Scan for the cell matching the given text and deliver its [X, Y] coordinate at center. 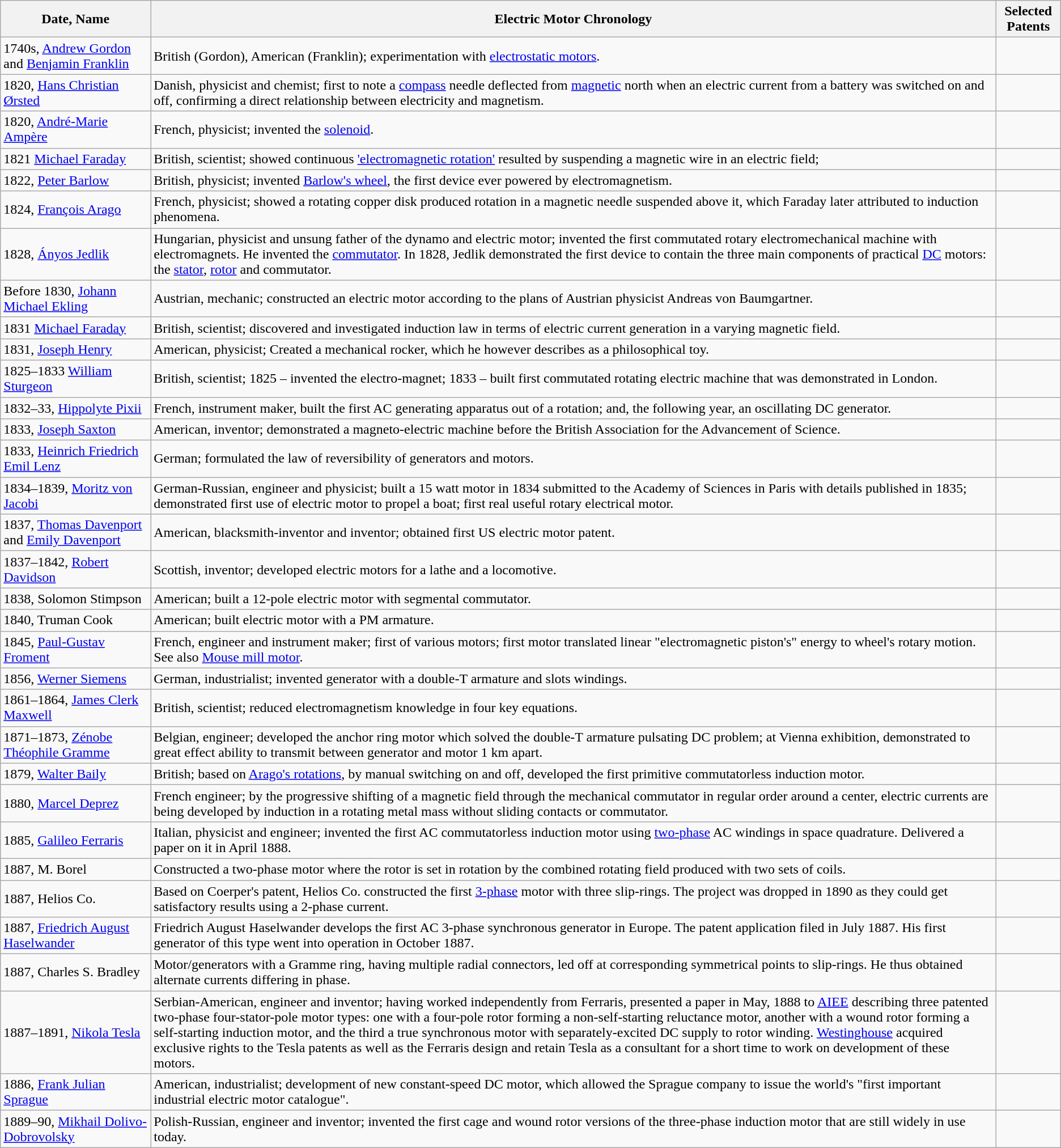
1887, Helios Co. [76, 898]
Scottish, inventor; developed electric motors for a lathe and a locomotive. [574, 569]
1828, Ányos Jedlik [76, 254]
1820, André-Marie Ampère [76, 129]
1833, Heinrich Friedrich Emil Lenz [76, 459]
1887, M. Borel [76, 869]
French, physicist; invented the solenoid. [574, 129]
British, scientist; showed continuous 'electromagnetic rotation' resulted by suspending a magnetic wire in an electric field; [574, 159]
British, scientist; discovered and investigated induction law in terms of electric current generation in a varying magnetic field. [574, 328]
American; built a 12-pole electric motor with segmental commutator. [574, 599]
British (Gordon), American (Franklin); experimentation with electrostatic motors. [574, 56]
British, scientist; reduced electromagnetism knowledge in four key equations. [574, 708]
1825–1833 William Sturgeon [76, 379]
1879, Walter Baily [76, 774]
Selected Patents [1028, 19]
1889–90, Mikhail Dolivo-Dobrovolsky [76, 1129]
American, blacksmith-inventor and inventor; obtained first US electric motor patent. [574, 533]
1740s, Andrew Gordon and Benjamin Franklin [76, 56]
American, physicist; Created a mechanical rocker, which he however describes as a philosophical toy. [574, 349]
Before 1830, Johann Michael Ekling [76, 298]
1871–1873, Zénobe Théophile Gramme [76, 745]
British, physicist; invented Barlow's wheel, the first device ever powered by electromagnetism. [574, 180]
American, inventor; demonstrated a magneto-electric machine before the British Association for the Advancement of Science. [574, 430]
1880, Marcel Deprez [76, 803]
1833, Joseph Saxton [76, 430]
1887, Friedrich August Haselwander [76, 935]
1820, Hans Christian Ørsted [76, 93]
American; built electric motor with a PM armature. [574, 620]
1845, Paul-Gustav Froment [76, 650]
1838, Solomon Stimpson [76, 599]
1834–1839, Moritz von Jacobi [76, 495]
French, instrument maker, built the first AC generating apparatus out of a rotation; and, the following year, an oscillating DC generator. [574, 408]
1831 Michael Faraday [76, 328]
1856, Werner Siemens [76, 679]
Electric Motor Chronology [574, 19]
1821 Michael Faraday [76, 159]
1861–1864, James Clerk Maxwell [76, 708]
German, industrialist; invented generator with a double-T armature and slots windings. [574, 679]
1887, Charles S. Bradley [76, 973]
British, scientist; 1825 – invented the electro-magnet; 1833 – built first commutated rotating electric machine that was demonstrated in London. [574, 379]
1822, Peter Barlow [76, 180]
1840, Truman Cook [76, 620]
1824, François Arago [76, 210]
British; based on Arago's rotations, by manual switching on and off, developed the first primitive commutatorless induction motor. [574, 774]
1887–1891, Nikola Tesla [76, 1032]
1886, Frank Julian Sprague [76, 1092]
Austrian, mechanic; constructed an electric motor according to the plans of Austrian physicist Andreas von Baumgartner. [574, 298]
Date, Name [76, 19]
1831, Joseph Henry [76, 349]
1837, Thomas Davenport and Emily Davenport [76, 533]
1885, Galileo Ferraris [76, 840]
1832–33, Hippolyte Pixii [76, 408]
1837–1842, Robert Davidson [76, 569]
German; formulated the law of reversibility of generators and motors. [574, 459]
Constructed a two-phase motor where the rotor is set in rotation by the combined rotating field produced with two sets of coils. [574, 869]
